Determine the (x, y) coordinate at the center of the cell enclosing the given text.  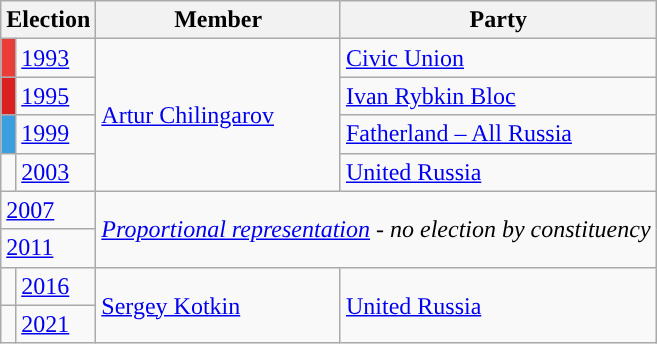
Proportional representation - no election by constituency (376, 229)
Artur Chilingarov (218, 115)
2011 (48, 248)
Civic Union (498, 58)
Party (498, 20)
2003 (56, 172)
1993 (56, 58)
1995 (56, 96)
Fatherland – All Russia (498, 134)
2007 (48, 210)
Ivan Rybkin Bloc (498, 96)
Sergey Kotkin (218, 305)
1999 (56, 134)
Election (48, 20)
2016 (56, 286)
2021 (56, 324)
Member (218, 20)
